Capture the cell that displays the provided text and extract its [X, Y] central coordinate. 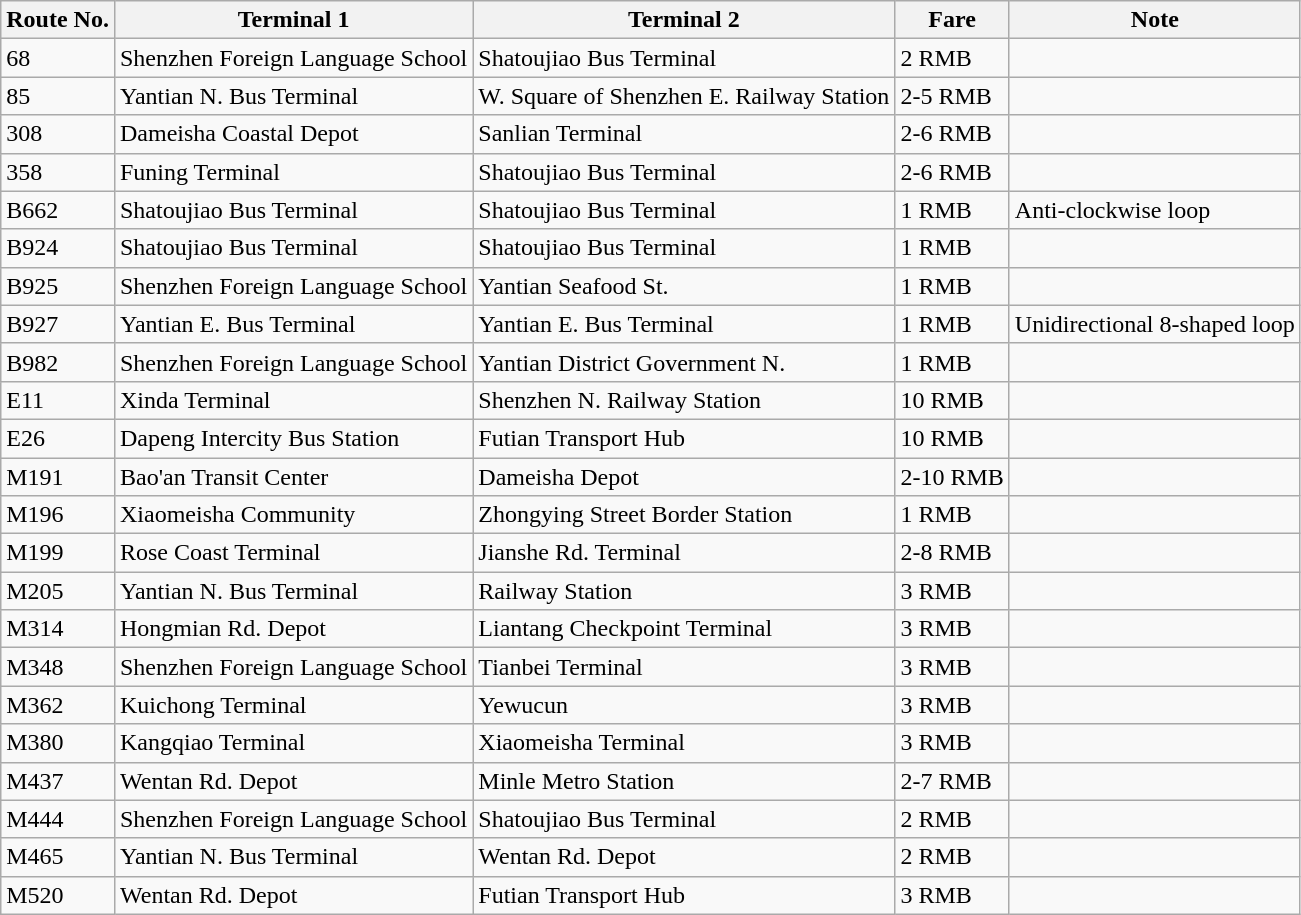
W. Square of Shenzhen E. Railway Station [684, 96]
B662 [58, 210]
Zhongying Street Border Station [684, 515]
Sanlian Terminal [684, 134]
Terminal 1 [293, 20]
Bao'an Transit Center [293, 477]
M380 [58, 743]
M199 [58, 553]
Minle Metro Station [684, 781]
Note [1154, 20]
Yantian District Government N. [684, 362]
2-8 RMB [952, 553]
M191 [58, 477]
Liantang Checkpoint Terminal [684, 629]
M348 [58, 667]
Rose Coast Terminal [293, 553]
E11 [58, 400]
M314 [58, 629]
Jianshe Rd. Terminal [684, 553]
B927 [58, 324]
Dapeng Intercity Bus Station [293, 438]
M444 [58, 819]
Hongmian Rd. Depot [293, 629]
M362 [58, 705]
Xiaomeisha Community [293, 515]
Dameisha Coastal Depot [293, 134]
M520 [58, 895]
Anti-clockwise loop [1154, 210]
M205 [58, 591]
358 [58, 172]
B925 [58, 286]
M196 [58, 515]
Xinda Terminal [293, 400]
Terminal 2 [684, 20]
Unidirectional 8-shaped loop [1154, 324]
Tianbei Terminal [684, 667]
Xiaomeisha Terminal [684, 743]
Railway Station [684, 591]
Yewucun [684, 705]
Route No. [58, 20]
B924 [58, 248]
308 [58, 134]
Yantian Seafood St. [684, 286]
2-7 RMB [952, 781]
M437 [58, 781]
68 [58, 58]
E26 [58, 438]
Dameisha Depot [684, 477]
85 [58, 96]
2-10 RMB [952, 477]
Kuichong Terminal [293, 705]
Shenzhen N. Railway Station [684, 400]
M465 [58, 857]
Kangqiao Terminal [293, 743]
Funing Terminal [293, 172]
2-5 RMB [952, 96]
Fare [952, 20]
B982 [58, 362]
